Determine the [x, y] coordinate at the center of the cell enclosing the given text.  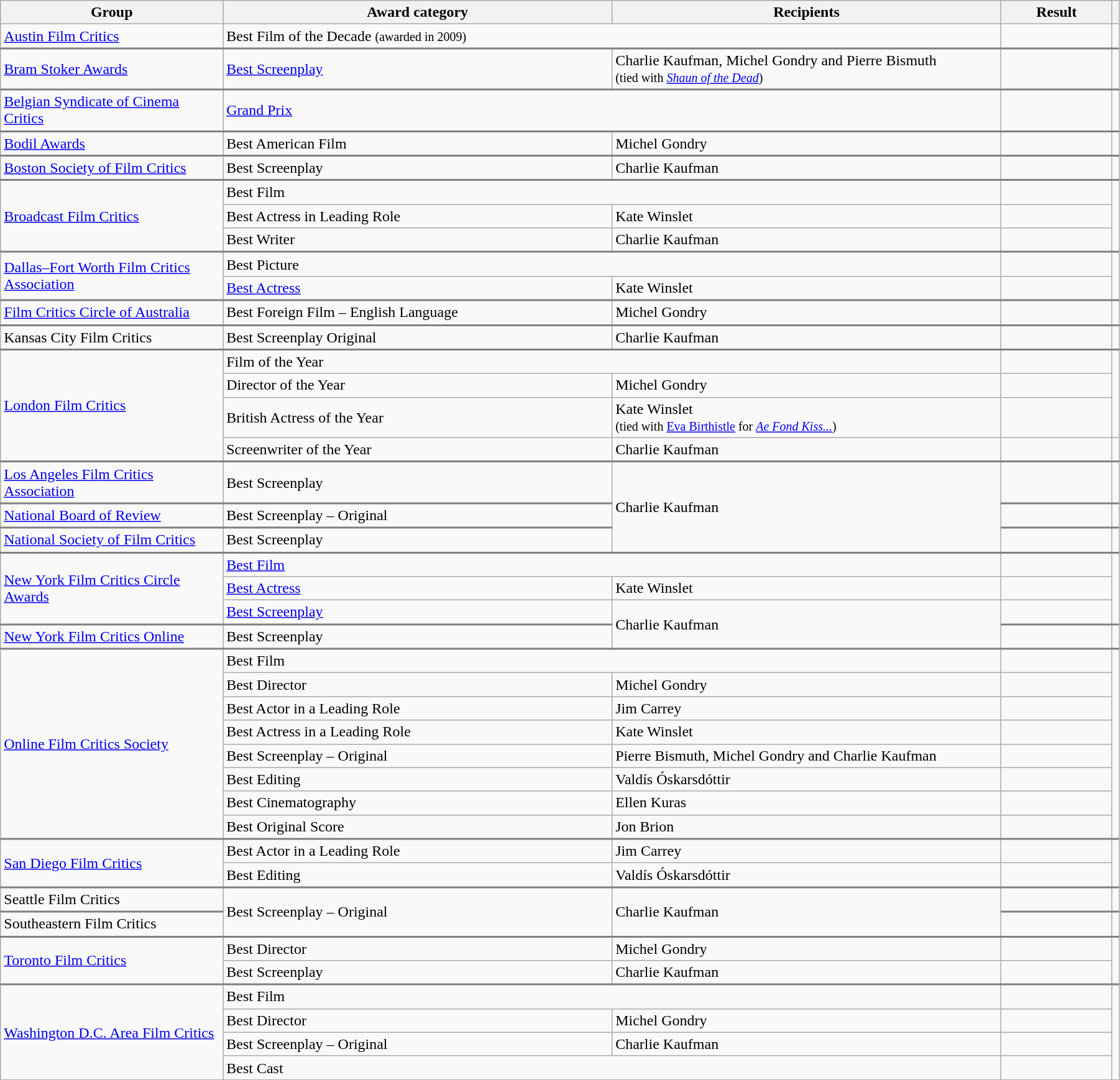
Result [1057, 12]
Bram Stoker Awards [112, 70]
Best American Film [418, 144]
Award category [418, 12]
Best Writer [418, 240]
Broadcast Film Critics [112, 216]
San Diego Film Critics [112, 863]
Toronto Film Critics [112, 961]
Best Original Score [418, 826]
New York Film Critics Online [112, 636]
Washington D.C. Area Film Critics [112, 1032]
National Board of Review [112, 516]
Ellen Kuras [807, 803]
Director of the Year [418, 385]
Austin Film Critics [112, 36]
Best Screenplay Original [418, 337]
Belgian Syndicate of Cinema Critics [112, 111]
Seattle Film Critics [112, 900]
Kate Winslet(tied with Eva Birthistle for Ae Fond Kiss...) [807, 418]
Best Foreign Film – English Language [418, 313]
Bodil Awards [112, 144]
Pierre Bismuth, Michel Gondry and Charlie Kaufman [807, 756]
Charlie Kaufman, Michel Gondry and Pierre Bismuth (tied with Shaun of the Dead) [807, 70]
Boston Society of Film Critics [112, 168]
Grand Prix [612, 111]
Best Cast [612, 1068]
Online Film Critics Society [112, 744]
Best Picture [612, 265]
Recipients [807, 12]
British Actress of the Year [418, 418]
Dallas–Fort Worth Film Critics Association [112, 277]
Film of the Year [612, 362]
Kansas City Film Critics [112, 337]
Best Cinematography [418, 803]
New York Film Critics Circle Awards [112, 588]
National Society of Film Critics [112, 540]
Best Actress in a Leading Role [418, 732]
Film Critics Circle of Australia [112, 313]
Screenwriter of the Year [418, 450]
Group [112, 12]
Best Film of the Decade (awarded in 2009) [612, 36]
Los Angeles Film Critics Association [112, 482]
London Film Critics [112, 405]
Best Actress in Leading Role [418, 216]
Jon Brion [807, 826]
Southeastern Film Critics [112, 924]
